For the text-containing cell, return its midpoint in [x, y] coordinate format. 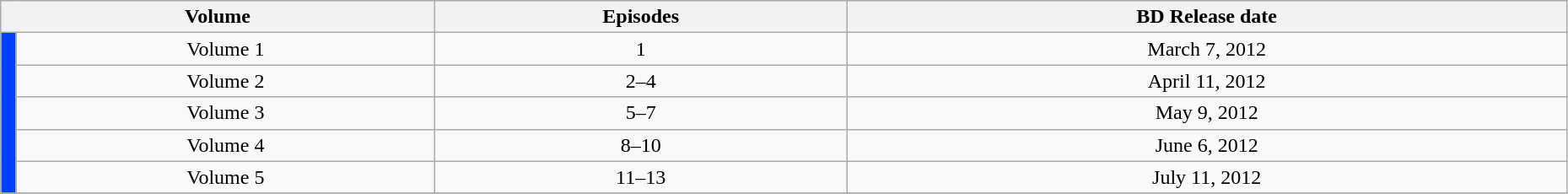
March 7, 2012 [1206, 49]
June 6, 2012 [1206, 145]
Episodes [641, 17]
May 9, 2012 [1206, 113]
8–10 [641, 145]
1 [641, 49]
July 11, 2012 [1206, 177]
BD Release date [1206, 17]
Volume 5 [225, 177]
Volume 2 [225, 81]
2–4 [641, 81]
Volume 1 [225, 49]
April 11, 2012 [1206, 81]
Volume 3 [225, 113]
Volume [218, 17]
Volume 4 [225, 145]
5–7 [641, 113]
11–13 [641, 177]
